Return the [x, y] coordinate for the center point of the cell that contains the specified text.  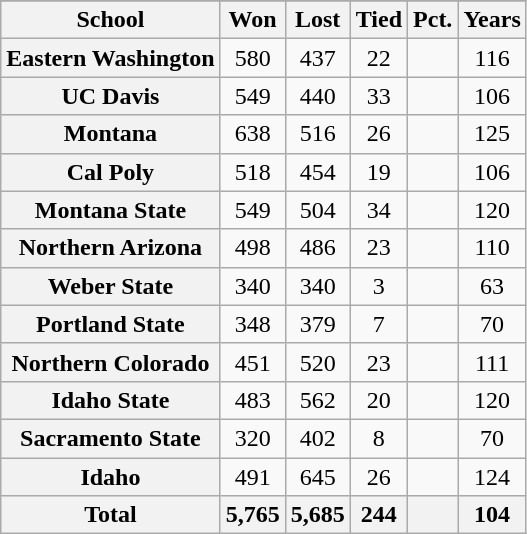
454 [318, 172]
638 [252, 134]
379 [318, 324]
Eastern Washington [110, 58]
Idaho [110, 477]
Weber State [110, 286]
22 [378, 58]
244 [378, 515]
320 [252, 438]
Northern Arizona [110, 248]
63 [492, 286]
Lost [318, 20]
School [110, 20]
402 [318, 438]
Montana State [110, 210]
3 [378, 286]
104 [492, 515]
124 [492, 477]
486 [318, 248]
UC Davis [110, 96]
Total [110, 515]
Cal Poly [110, 172]
Montana [110, 134]
Idaho State [110, 400]
111 [492, 362]
5,685 [318, 515]
498 [252, 248]
Portland State [110, 324]
491 [252, 477]
348 [252, 324]
Won [252, 20]
520 [318, 362]
645 [318, 477]
125 [492, 134]
580 [252, 58]
33 [378, 96]
Sacramento State [110, 438]
20 [378, 400]
34 [378, 210]
437 [318, 58]
8 [378, 438]
Pct. [433, 20]
Northern Colorado [110, 362]
7 [378, 324]
483 [252, 400]
116 [492, 58]
562 [318, 400]
110 [492, 248]
518 [252, 172]
516 [318, 134]
440 [318, 96]
19 [378, 172]
Tied [378, 20]
5,765 [252, 515]
451 [252, 362]
504 [318, 210]
Years [492, 20]
